Pinpoint the cell where the given text exists, returning its [x, y] midpoint coordinate. 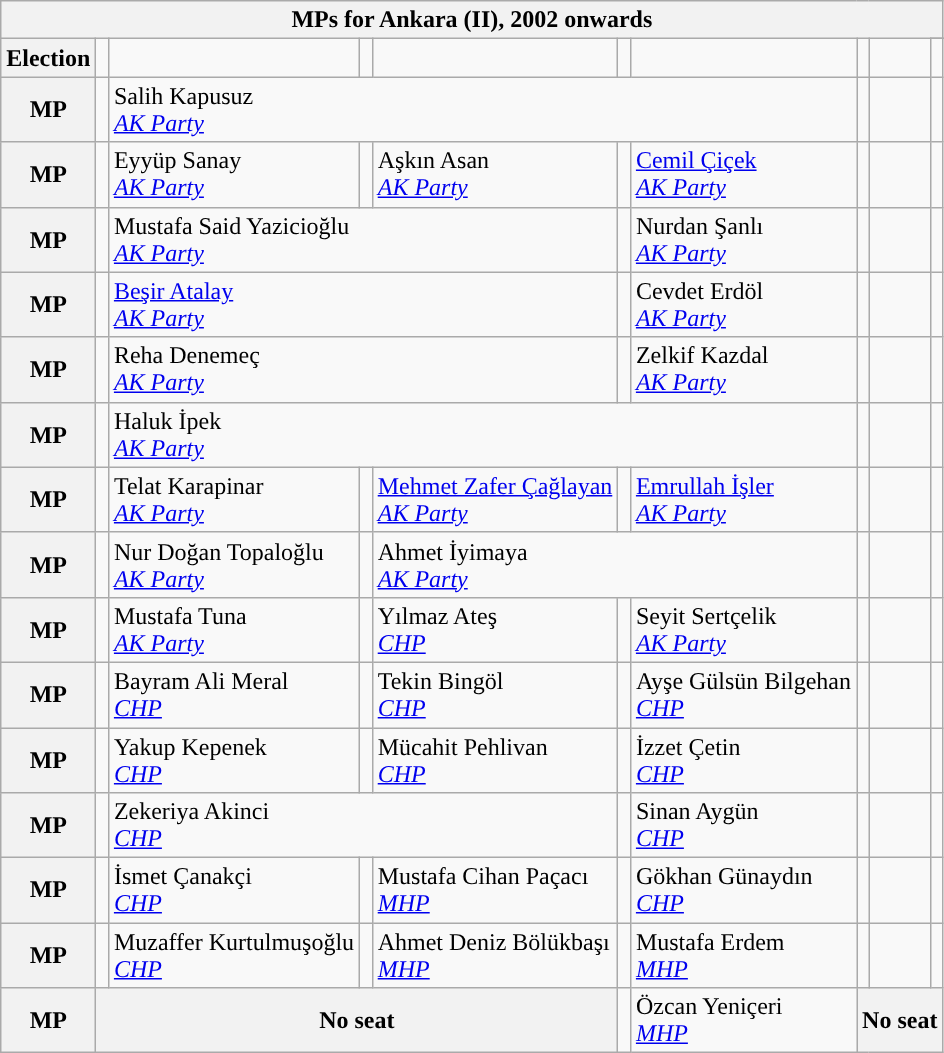
Nur Doğan TopaloğluAK Party [234, 564]
Mücahit PehlivanCHP [495, 760]
Zekeriya AkinciCHP [362, 826]
Gökhan GünaydınCHP [743, 890]
Haluk İpekAK Party [482, 434]
Tekin BingölCHP [495, 694]
Nurdan ŞanlıAK Party [743, 240]
Beşir AtalayAK Party [362, 304]
Ahmet İyimayaAK Party [614, 564]
Ahmet Deniz BölükbaşıMHP [495, 956]
Emrullah İşlerAK Party [743, 500]
Yakup KepenekCHP [234, 760]
Reha DenemeçAK Party [362, 370]
Eyyüp SanayAK Party [234, 174]
Özcan YeniçeriMHP [743, 1020]
İsmet ÇanakçiCHP [234, 890]
Cevdet ErdölAK Party [743, 304]
Aşkın AsanAK Party [495, 174]
Mehmet Zafer ÇağlayanAK Party [495, 500]
Sinan AygünCHP [743, 826]
Mustafa Said YazicioğluAK Party [362, 240]
Muzaffer KurtulmuşoğluCHP [234, 956]
Telat KarapinarAK Party [234, 500]
Seyit SertçelikAK Party [743, 630]
Yılmaz AteşCHP [495, 630]
MPs for Ankara (II), 2002 onwards [472, 20]
Mustafa ErdemMHP [743, 956]
Mustafa Cihan PaçacıMHP [495, 890]
Cemil ÇiçekAK Party [743, 174]
Salih KapusuzAK Party [482, 110]
Bayram Ali MeralCHP [234, 694]
Ayşe Gülsün BilgehanCHP [743, 694]
Zelkif KazdalAK Party [743, 370]
İzzet ÇetinCHP [743, 760]
Mustafa TunaAK Party [234, 630]
Election [48, 58]
